From the cell containing the given text, extract its center point as (x, y) coordinate. 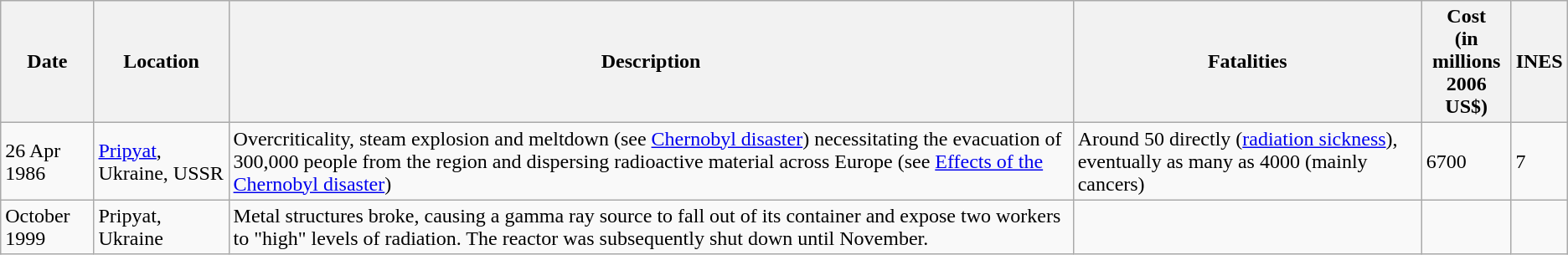
Pripyat, Ukraine, USSR (161, 161)
6700 (1466, 161)
Fatalities (1247, 62)
Around 50 directly (radiation sickness), eventually as many as 4000 (mainly cancers) (1247, 161)
October 1999 (47, 227)
Date (47, 62)
INES (1540, 62)
7 (1540, 161)
Location (161, 62)
Description (651, 62)
Pripyat, Ukraine (161, 227)
Cost (in millions 2006 US$) (1466, 62)
26 Apr 1986 (47, 161)
